Find where the given text appears and provide that cell's center as [X, Y] coordinate. 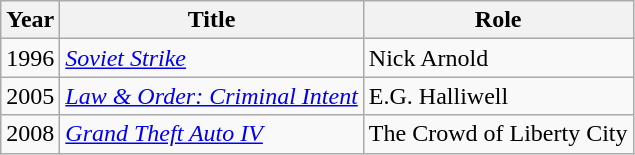
Title [212, 20]
2008 [30, 134]
Grand Theft Auto IV [212, 134]
E.G. Halliwell [498, 96]
Soviet Strike [212, 58]
Role [498, 20]
Year [30, 20]
Nick Arnold [498, 58]
1996 [30, 58]
Law & Order: Criminal Intent [212, 96]
The Crowd of Liberty City [498, 134]
2005 [30, 96]
